From the cell containing the given text, extract its center point as (x, y) coordinate. 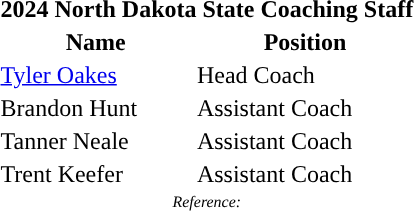
Head Coach (304, 75)
Position (304, 42)
